Search for the cell housing the specified text and yield its (X, Y) center coordinate. 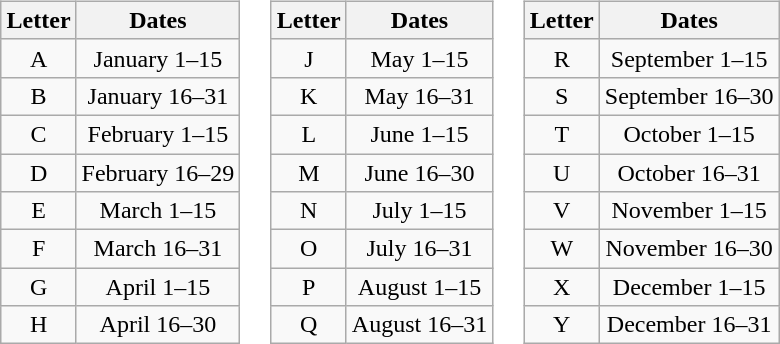
P (308, 287)
February 16–29 (158, 173)
H (38, 325)
April 1–15 (158, 287)
X (562, 287)
C (38, 134)
September 16–30 (689, 96)
November 16–30 (689, 249)
May 16–31 (419, 96)
February 1–15 (158, 134)
September 1–15 (689, 58)
March 16–31 (158, 249)
S (562, 96)
L (308, 134)
July 1–15 (419, 211)
Q (308, 325)
April 16–30 (158, 325)
November 1–15 (689, 211)
N (308, 211)
Y (562, 325)
U (562, 173)
W (562, 249)
F (38, 249)
G (38, 287)
June 16–30 (419, 173)
December 1–15 (689, 287)
May 1–15 (419, 58)
T (562, 134)
A (38, 58)
J (308, 58)
K (308, 96)
August 1–15 (419, 287)
June 1–15 (419, 134)
October 1–15 (689, 134)
M (308, 173)
B (38, 96)
January 1–15 (158, 58)
O (308, 249)
January 16–31 (158, 96)
July 16–31 (419, 249)
August 16–31 (419, 325)
December 16–31 (689, 325)
E (38, 211)
October 16–31 (689, 173)
V (562, 211)
March 1–15 (158, 211)
R (562, 58)
D (38, 173)
